Pinpoint the cell where the given text exists, returning its (X, Y) midpoint coordinate. 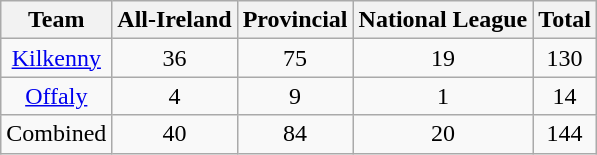
9 (295, 96)
Offaly (56, 96)
All-Ireland (174, 20)
Kilkenny (56, 58)
14 (565, 96)
84 (295, 134)
1 (443, 96)
75 (295, 58)
Combined (56, 134)
Total (565, 20)
19 (443, 58)
Provincial (295, 20)
144 (565, 134)
20 (443, 134)
4 (174, 96)
40 (174, 134)
36 (174, 58)
National League (443, 20)
Team (56, 20)
130 (565, 58)
